Pinpoint the cell where the given text exists, returning its [x, y] midpoint coordinate. 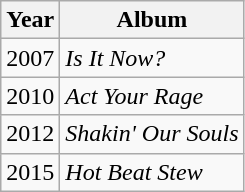
Is It Now? [152, 58]
2010 [30, 96]
Year [30, 20]
2012 [30, 134]
Act Your Rage [152, 96]
2015 [30, 172]
Album [152, 20]
Hot Beat Stew [152, 172]
Shakin' Our Souls [152, 134]
2007 [30, 58]
